Find where the given text appears and provide that cell's center as [X, Y] coordinate. 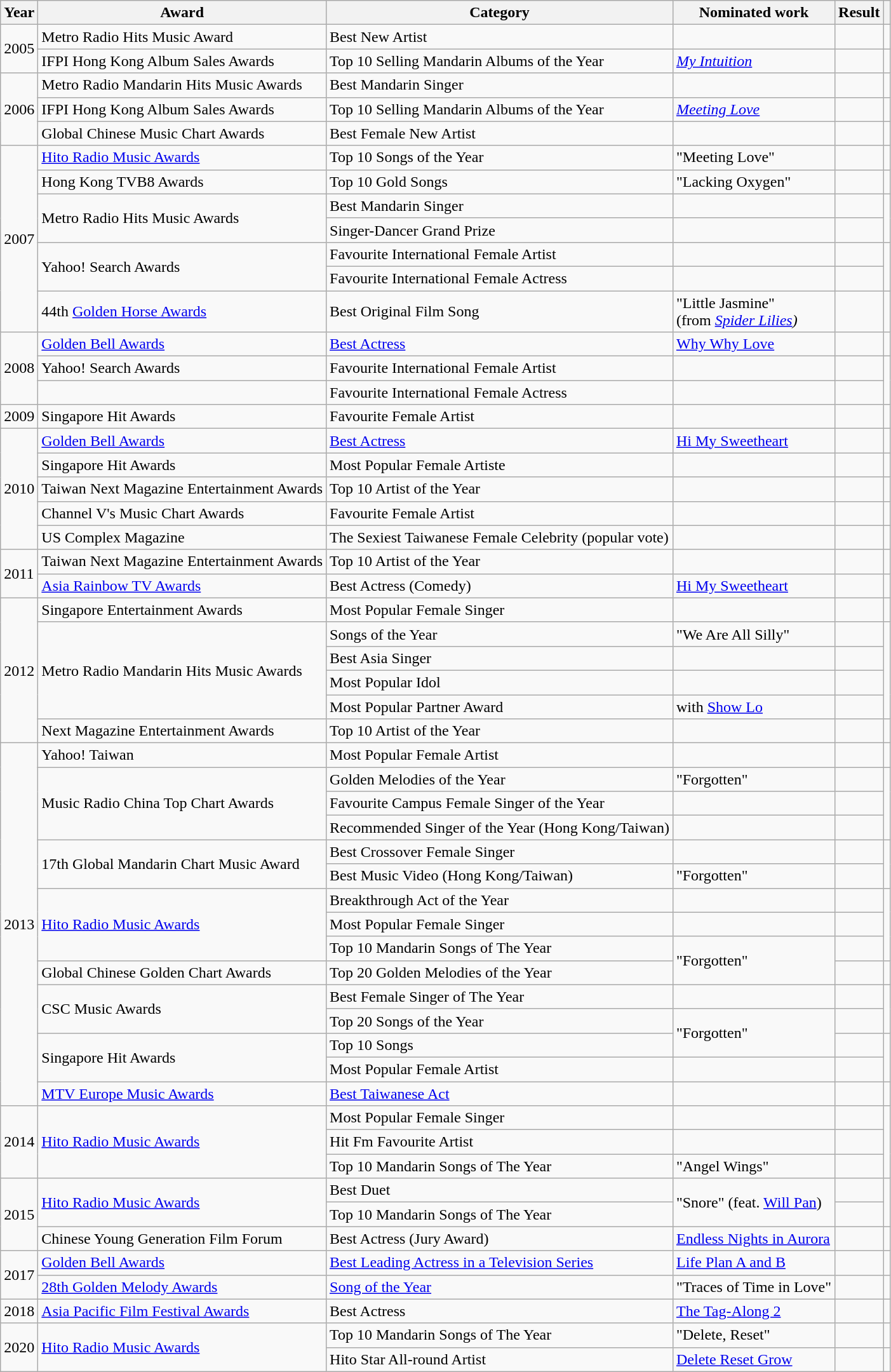
2014 [19, 1142]
Hong Kong TVB8 Awards [182, 182]
Most Popular Partner Award [500, 707]
"Delete, Reset" [753, 1335]
My Intuition [753, 61]
The Tag-Along 2 [753, 1311]
2020 [19, 1347]
2007 [19, 239]
Meeting Love [753, 109]
Global Chinese Music Chart Awards [182, 133]
Best Female New Artist [500, 133]
Metro Radio Hits Music Award [182, 37]
2005 [19, 49]
Best Taiwanese Act [500, 1093]
2013 [19, 925]
Life Plan A and B [753, 1263]
Best Actress (Jury Award) [500, 1239]
Top 20 Songs of the Year [500, 1021]
US Complex Magazine [182, 537]
"We Are All Silly" [753, 634]
Metro Radio Hits Music Awards [182, 218]
Chinese Young Generation Film Forum [182, 1239]
Category [500, 13]
Best Duet [500, 1190]
Yahoo! Taiwan [182, 755]
"Meeting Love" [753, 158]
Asia Pacific Film Festival Awards [182, 1311]
"Lacking Oxygen" [753, 182]
Favourite Campus Female Singer of the Year [500, 804]
2017 [19, 1275]
Songs of the Year [500, 634]
Why Why Love [753, 344]
Best Female Singer of The Year [500, 997]
Song of the Year [500, 1287]
Next Magazine Entertainment Awards [182, 731]
Singapore Entertainment Awards [182, 610]
Nominated work [753, 13]
2008 [19, 368]
17th Global Mandarin Chart Music Award [182, 864]
Best Actress (Comedy) [500, 586]
Year [19, 13]
2010 [19, 489]
Result [859, 13]
Endless Nights in Aurora [753, 1239]
2006 [19, 109]
"Angel Wings" [753, 1166]
2009 [19, 417]
Top 20 Golden Melodies of the Year [500, 972]
Recommended Singer of the Year (Hong Kong/Taiwan) [500, 828]
Asia Rainbow TV Awards [182, 586]
Golden Melodies of the Year [500, 779]
Best Music Video (Hong Kong/Taiwan) [500, 876]
28th Golden Melody Awards [182, 1287]
2015 [19, 1214]
"Little Jasmine"(from Spider Lilies) [753, 311]
CSC Music Awards [182, 1009]
Channel V's Music Chart Awards [182, 513]
Hit Fm Favourite Artist [500, 1142]
Delete Reset Grow [753, 1359]
Top 10 Songs [500, 1045]
Best Original Film Song [500, 311]
Top 10 Gold Songs [500, 182]
Best Crossover Female Singer [500, 852]
2018 [19, 1311]
2011 [19, 574]
Best Leading Actress in a Television Series [500, 1263]
with Show Lo [753, 707]
MTV Europe Music Awards [182, 1093]
Award [182, 13]
Top 10 Songs of the Year [500, 158]
"Traces of Time in Love" [753, 1287]
Most Popular Idol [500, 682]
Breakthrough Act of the Year [500, 900]
"Snore" (feat. Will Pan) [753, 1202]
The Sexiest Taiwanese Female Celebrity (popular vote) [500, 537]
44th Golden Horse Awards [182, 311]
2012 [19, 670]
Singer-Dancer Grand Prize [500, 230]
Best Asia Singer [500, 658]
Global Chinese Golden Chart Awards [182, 972]
Music Radio China Top Chart Awards [182, 804]
Hito Star All-round Artist [500, 1359]
Most Popular Female Artiste [500, 465]
Best New Artist [500, 37]
